Provide the (x, y) coordinate of the cell's center where the given text is located.  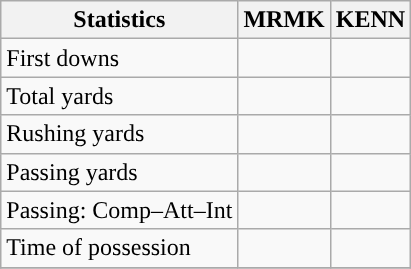
MRMK (284, 20)
Passing: Comp–Att–Int (120, 210)
KENN (370, 20)
Total yards (120, 96)
Rushing yards (120, 134)
First downs (120, 58)
Passing yards (120, 172)
Time of possession (120, 248)
Statistics (120, 20)
